Pinpoint the cell where the given text exists, returning its (x, y) midpoint coordinate. 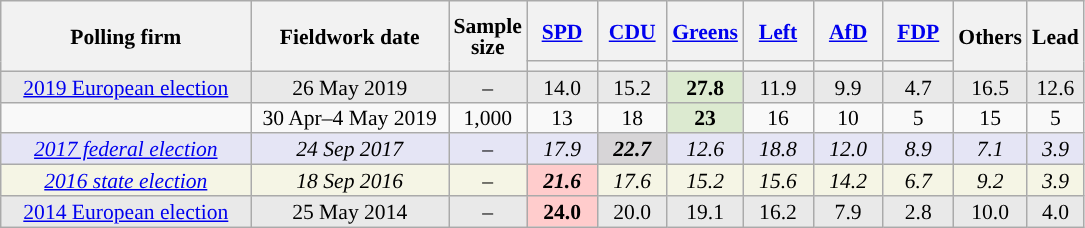
6.7 (918, 180)
14.2 (848, 180)
8.9 (918, 150)
Polling firm (126, 36)
Left (778, 31)
7.9 (848, 212)
18 (632, 118)
2.8 (918, 212)
SPD (562, 31)
18.8 (778, 150)
4.0 (1056, 212)
9.2 (990, 180)
Others (990, 36)
2019 European election (126, 86)
16 (778, 118)
24.0 (562, 212)
15.6 (778, 180)
2014 European election (126, 212)
17.9 (562, 150)
11.9 (778, 86)
18 Sep 2016 (350, 180)
27.8 (705, 86)
20.0 (632, 212)
Greens (705, 31)
12.0 (848, 150)
22.7 (632, 150)
25 May 2014 (350, 212)
26 May 2019 (350, 86)
23 (705, 118)
Lead (1056, 36)
10.0 (990, 212)
10 (848, 118)
9.9 (848, 86)
16.5 (990, 86)
24 Sep 2017 (350, 150)
FDP (918, 31)
1,000 (487, 118)
16.2 (778, 212)
30 Apr–4 May 2019 (350, 118)
15 (990, 118)
19.1 (705, 212)
13 (562, 118)
2017 federal election (126, 150)
AfD (848, 31)
Samplesize (487, 36)
4.7 (918, 86)
7.1 (990, 150)
Fieldwork date (350, 36)
CDU (632, 31)
21.6 (562, 180)
2016 state election (126, 180)
17.6 (632, 180)
14.0 (562, 86)
